Search for the cell housing the specified text and yield its (X, Y) center coordinate. 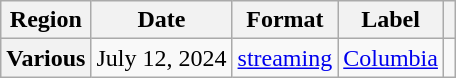
Various (46, 58)
July 12, 2024 (162, 58)
streaming (285, 58)
Format (285, 20)
Region (46, 20)
Date (162, 20)
Columbia (391, 58)
Label (391, 20)
